From the cell containing the given text, extract its center point as [x, y] coordinate. 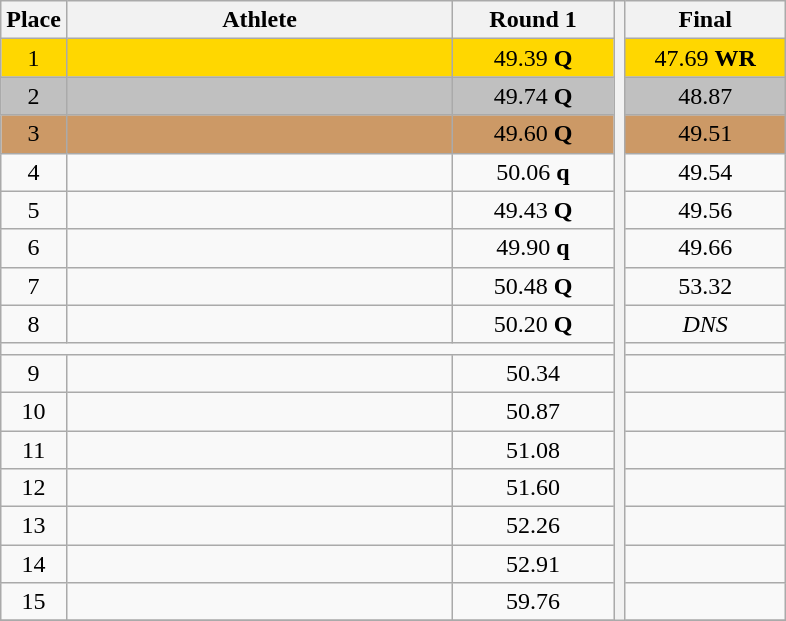
49.66 [706, 248]
49.51 [706, 134]
48.87 [706, 96]
Round 1 [534, 20]
50.48 Q [534, 286]
50.34 [534, 373]
47.69 WR [706, 58]
9 [34, 373]
15 [34, 602]
49.56 [706, 210]
6 [34, 248]
49.74 Q [534, 96]
50.06 q [534, 172]
49.39 Q [534, 58]
12 [34, 488]
8 [34, 324]
51.08 [534, 449]
3 [34, 134]
49.60 Q [534, 134]
2 [34, 96]
Final [706, 20]
49.54 [706, 172]
7 [34, 286]
50.87 [534, 411]
5 [34, 210]
59.76 [534, 602]
51.60 [534, 488]
52.26 [534, 526]
1 [34, 58]
Athlete [259, 20]
14 [34, 564]
13 [34, 526]
53.32 [706, 286]
10 [34, 411]
11 [34, 449]
4 [34, 172]
Place [34, 20]
50.20 Q [534, 324]
49.90 q [534, 248]
52.91 [534, 564]
49.43 Q [534, 210]
DNS [706, 324]
